Find where the given text appears and provide that cell's center as (X, Y) coordinate. 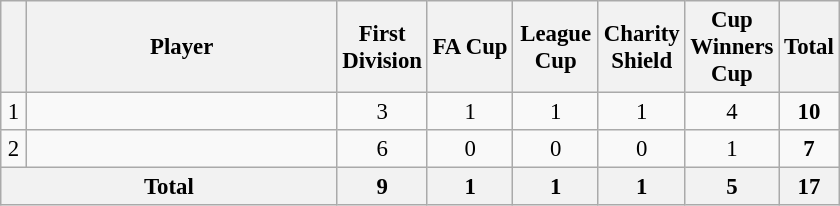
10 (809, 112)
5 (732, 187)
2 (14, 149)
17 (809, 187)
9 (382, 187)
Cup Winners Cup (732, 47)
Charity Shield (642, 47)
FA Cup (470, 47)
7 (809, 149)
4 (732, 112)
First Division (382, 47)
Player (182, 47)
6 (382, 149)
3 (382, 112)
League Cup (556, 47)
